Pinpoint the cell where the given text exists, returning its (X, Y) midpoint coordinate. 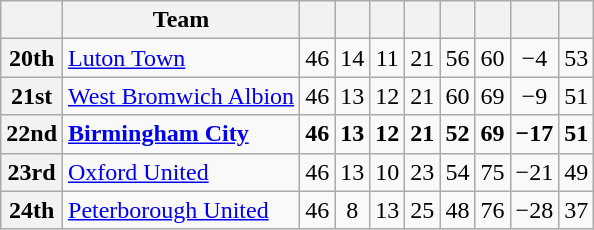
56 (458, 58)
37 (576, 210)
10 (388, 172)
20th (32, 58)
Luton Town (182, 58)
76 (492, 210)
−9 (534, 96)
Oxford United (182, 172)
52 (458, 134)
Peterborough United (182, 210)
Team (182, 20)
21st (32, 96)
48 (458, 210)
75 (492, 172)
8 (352, 210)
−21 (534, 172)
−28 (534, 210)
54 (458, 172)
49 (576, 172)
−17 (534, 134)
West Bromwich Albion (182, 96)
23rd (32, 172)
23 (422, 172)
Birmingham City (182, 134)
−4 (534, 58)
25 (422, 210)
24th (32, 210)
14 (352, 58)
53 (576, 58)
11 (388, 58)
22nd (32, 134)
